Output the [X, Y] coordinate of the center of the cell containing the given text.  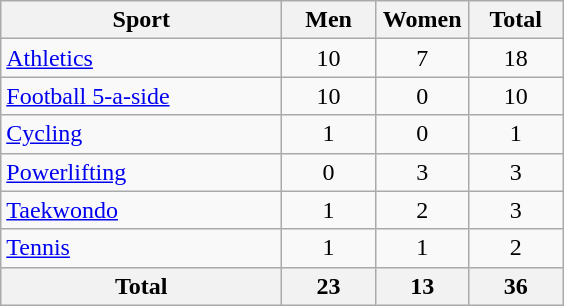
Football 5-a-side [142, 96]
36 [516, 286]
7 [422, 58]
23 [329, 286]
Sport [142, 20]
Women [422, 20]
13 [422, 286]
Powerlifting [142, 172]
Tennis [142, 248]
18 [516, 58]
Athletics [142, 58]
Men [329, 20]
Taekwondo [142, 210]
Cycling [142, 134]
